Determine the (x, y) coordinate at the center of the cell enclosing the given text.  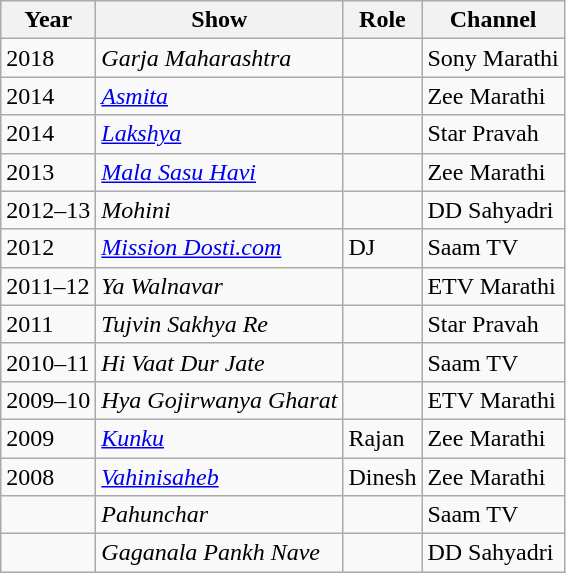
Year (48, 20)
Hya Gojirwanya Gharat (220, 400)
Mala Sasu Havi (220, 172)
2011 (48, 324)
Dinesh (382, 477)
Garja Maharashtra (220, 58)
Lakshya (220, 134)
Asmita (220, 96)
Gaganala Pankh Nave (220, 553)
2013 (48, 172)
2009–10 (48, 400)
Sony Marathi (493, 58)
Rajan (382, 438)
Tujvin Sakhya Re (220, 324)
2011–12 (48, 286)
2008 (48, 477)
2012 (48, 248)
Kunku (220, 438)
Mohini (220, 210)
Ya Walnavar (220, 286)
2009 (48, 438)
Channel (493, 20)
Mission Dosti.com (220, 248)
2018 (48, 58)
Pahunchar (220, 515)
Hi Vaat Dur Jate (220, 362)
2010–11 (48, 362)
Role (382, 20)
Vahinisaheb (220, 477)
Show (220, 20)
DJ (382, 248)
2012–13 (48, 210)
